Capture the cell that displays the provided text and extract its (x, y) central coordinate. 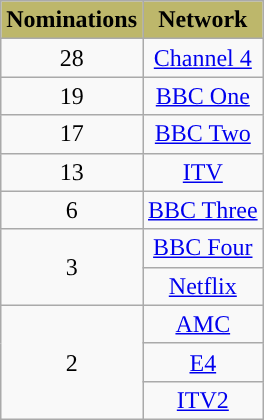
Network (202, 20)
13 (72, 172)
AMC (202, 324)
6 (72, 210)
2 (72, 362)
Netflix (202, 286)
ITV2 (202, 400)
17 (72, 134)
BBC Three (202, 210)
ITV (202, 172)
BBC One (202, 96)
BBC Four (202, 248)
Nominations (72, 20)
E4 (202, 362)
Channel 4 (202, 58)
BBC Two (202, 134)
19 (72, 96)
28 (72, 58)
3 (72, 267)
